Determine the (X, Y) coordinate at the center of the cell enclosing the given text.  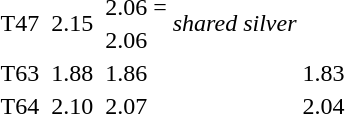
2.06 (136, 40)
1.88 (72, 73)
1.86 (136, 73)
